Find where the given text appears and provide that cell's center as [x, y] coordinate. 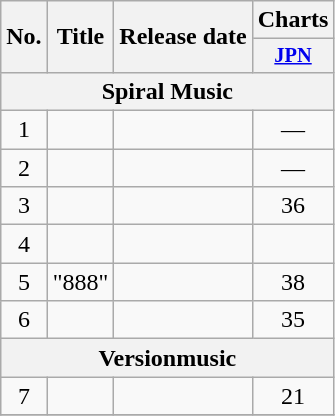
4 [24, 244]
No. [24, 37]
Spiral Music [168, 91]
35 [293, 320]
38 [293, 282]
3 [24, 206]
Title [80, 37]
36 [293, 206]
21 [293, 396]
5 [24, 282]
2 [24, 168]
JPN [293, 56]
1 [24, 130]
"888" [80, 282]
7 [24, 396]
Release date [183, 37]
Versionmusic [168, 358]
Charts [293, 20]
6 [24, 320]
